Detect which cell encompasses the target text, then output its [x, y] center coordinate. 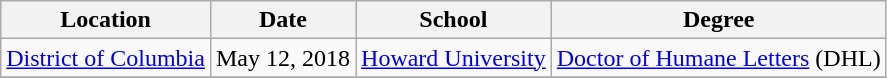
Doctor of Humane Letters (DHL) [718, 58]
Degree [718, 20]
Howard University [454, 58]
May 12, 2018 [282, 58]
Location [106, 20]
School [454, 20]
District of Columbia [106, 58]
Date [282, 20]
